Pinpoint the cell where the given text exists, returning its [x, y] midpoint coordinate. 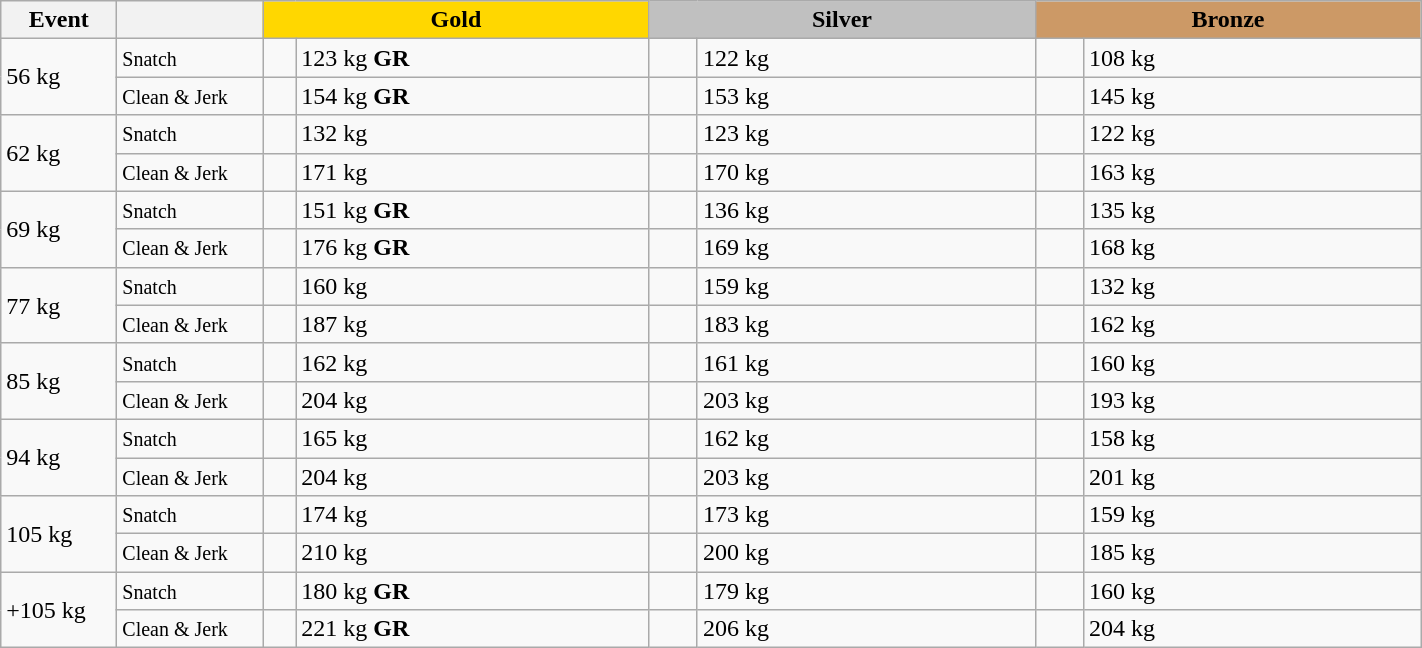
105 kg [59, 534]
151 kg GR [472, 210]
Silver [842, 20]
123 kg [866, 134]
85 kg [59, 381]
161 kg [866, 362]
201 kg [1252, 477]
200 kg [866, 553]
187 kg [472, 324]
136 kg [866, 210]
108 kg [1252, 58]
123 kg GR [472, 58]
163 kg [1252, 172]
183 kg [866, 324]
210 kg [472, 553]
221 kg GR [472, 629]
94 kg [59, 457]
145 kg [1252, 96]
170 kg [866, 172]
56 kg [59, 77]
Gold [456, 20]
158 kg [1252, 438]
169 kg [866, 248]
135 kg [1252, 210]
185 kg [1252, 553]
165 kg [472, 438]
Bronze [1228, 20]
154 kg GR [472, 96]
77 kg [59, 305]
69 kg [59, 229]
206 kg [866, 629]
+105 kg [59, 610]
153 kg [866, 96]
168 kg [1252, 248]
171 kg [472, 172]
62 kg [59, 153]
174 kg [472, 515]
173 kg [866, 515]
176 kg GR [472, 248]
180 kg GR [472, 591]
Event [59, 20]
179 kg [866, 591]
193 kg [1252, 400]
